From the cell containing the given text, extract its center point as (x, y) coordinate. 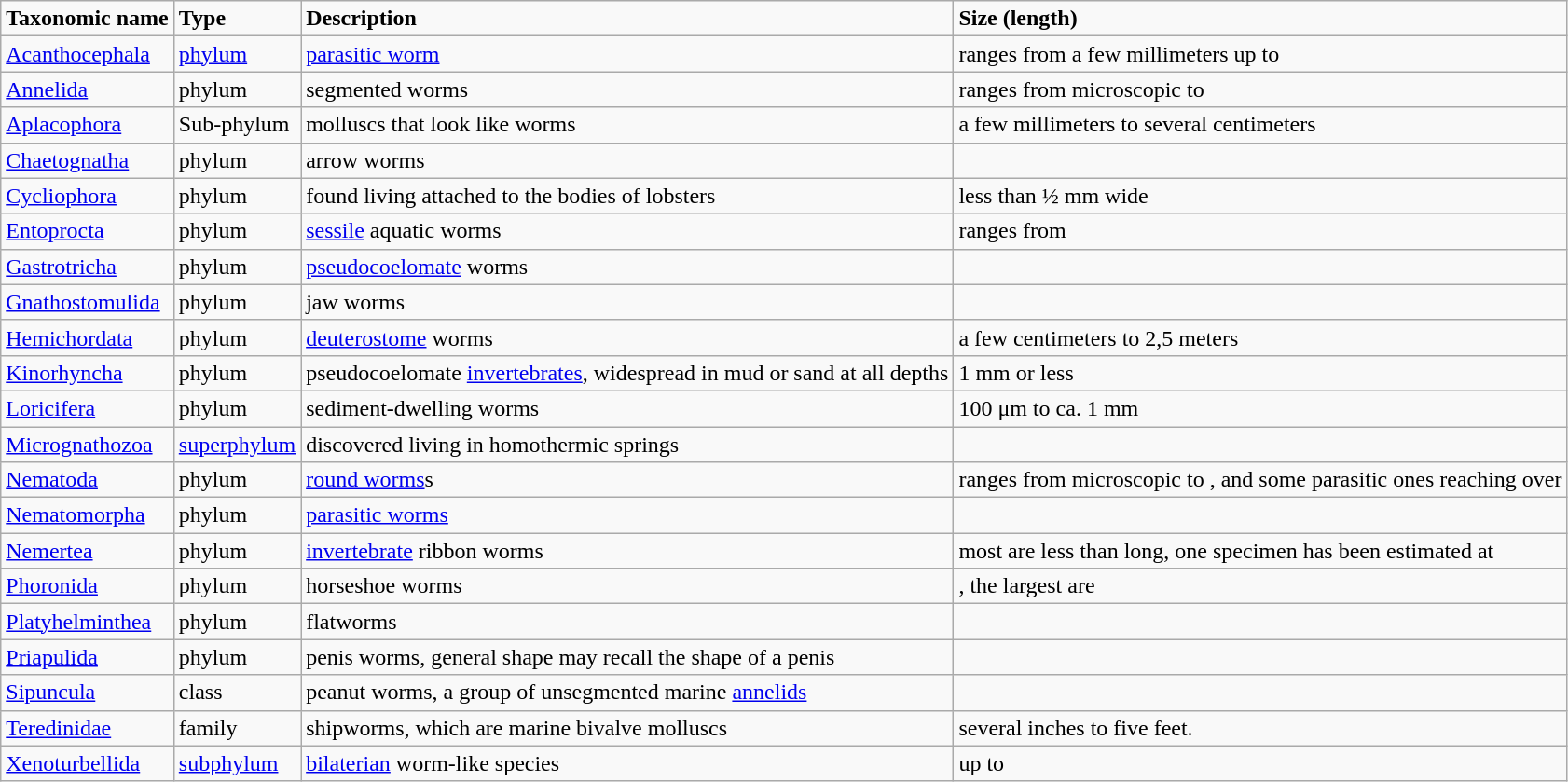
Phoronida (88, 586)
Type (237, 19)
found living attached to the bodies of lobsters (627, 196)
Description (627, 19)
Chaetognatha (88, 160)
Entoprocta (88, 231)
round wormss (627, 480)
Hemichordata (88, 337)
shipworms, which are marine bivalve molluscs (627, 728)
most are less than long, one specimen has been estimated at (1260, 551)
peanut worms, a group of unsegmented marine annelids (627, 693)
Acanthocephala (88, 54)
Gastrotricha (88, 267)
Taxonomic name (88, 19)
1 mm or less (1260, 373)
segmented worms (627, 89)
Size (length) (1260, 19)
Sipuncula (88, 693)
invertebrate ribbon worms (627, 551)
superphylum (237, 445)
Nemertea (88, 551)
Nematomorpha (88, 515)
class (237, 693)
100 μm to ca. 1 mm (1260, 408)
, the largest are (1260, 586)
deuterostome worms (627, 337)
discovered living in homothermic springs (627, 445)
Sub-phylum (237, 125)
sessile aquatic worms (627, 231)
a few centimeters to 2,5 meters (1260, 337)
Teredinidae (88, 728)
Xenoturbellida (88, 763)
sediment-dwelling worms (627, 408)
ranges from (1260, 231)
Micrognathozoa (88, 445)
up to (1260, 763)
Gnathostomulida (88, 302)
arrow worms (627, 160)
horseshoe worms (627, 586)
Annelida (88, 89)
Loricifera (88, 408)
ranges from a few millimeters up to (1260, 54)
bilaterian worm-like species (627, 763)
molluscs that look like worms (627, 125)
Aplacophora (88, 125)
several inches to five feet. (1260, 728)
parasitic worm (627, 54)
pseudocoelomate invertebrates, widespread in mud or sand at all depths (627, 373)
Nematoda (88, 480)
penis worms, general shape may recall the shape of a penis (627, 657)
Priapulida (88, 657)
Platyhelminthea (88, 622)
a few millimeters to several centimeters (1260, 125)
Cycliophora (88, 196)
parasitic worms (627, 515)
family (237, 728)
ranges from microscopic to , and some parasitic ones reaching over (1260, 480)
less than ½ mm wide (1260, 196)
jaw worms (627, 302)
subphylum (237, 763)
Kinorhyncha (88, 373)
flatworms (627, 622)
ranges from microscopic to (1260, 89)
pseudocoelomate worms (627, 267)
